Provide the (X, Y) coordinate of the cell's center where the given text is located.  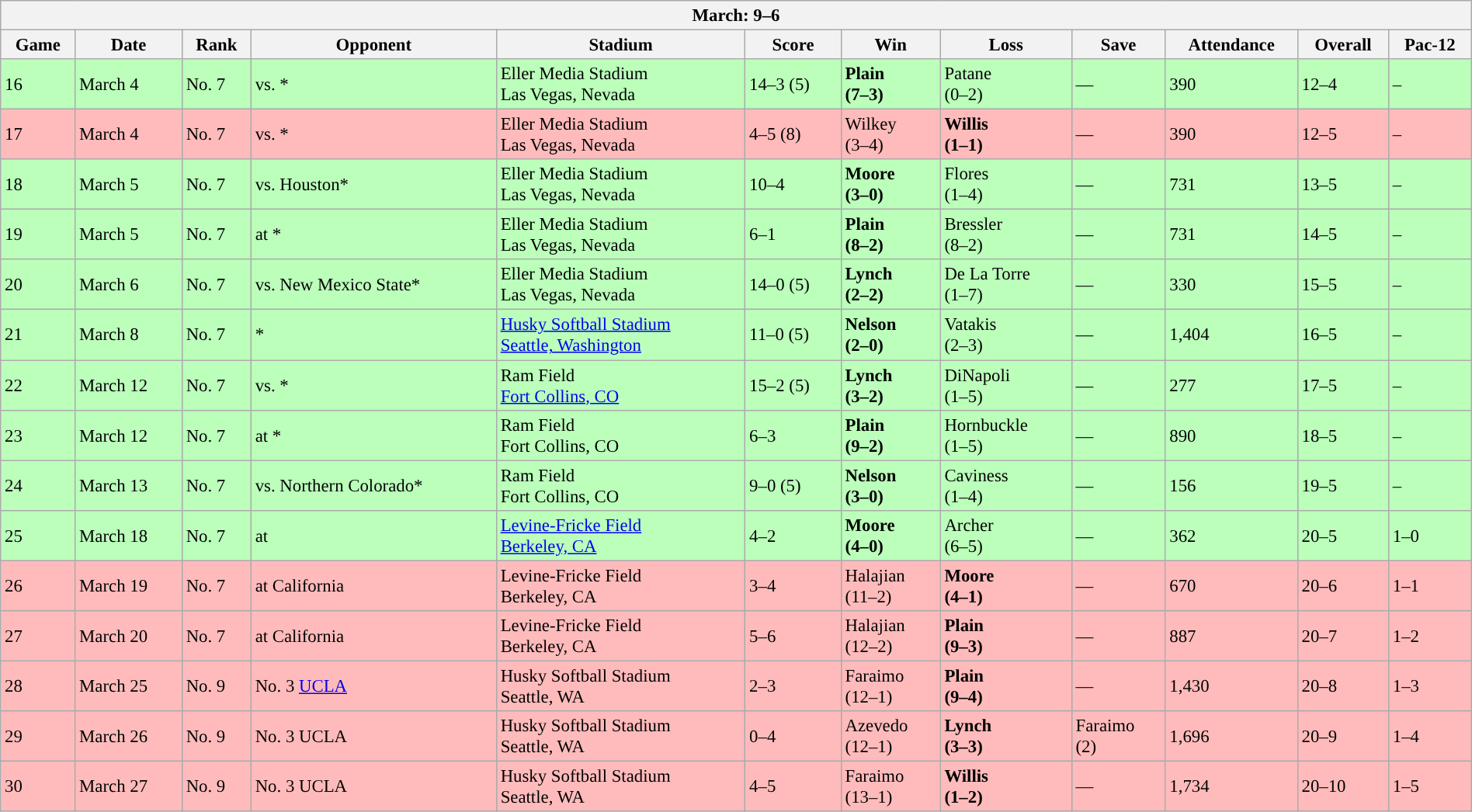
1–4 (1430, 736)
Faraimo(13–1) (890, 786)
18–5 (1343, 435)
Vatakis(2–3) (1006, 335)
4–5 (8) (793, 135)
March 26 (129, 736)
0–4 (793, 736)
26 (38, 585)
* (373, 335)
Plain(7–3) (890, 84)
16–5 (1343, 335)
March 20 (129, 635)
Overall (1343, 44)
Willis(1–1) (1006, 135)
20–6 (1343, 585)
9–0 (5) (793, 486)
March 27 (129, 786)
20–10 (1343, 786)
Archer(6–5) (1006, 536)
29 (38, 736)
Caviness(1–4) (1006, 486)
6–3 (793, 435)
Save (1118, 44)
Lynch(3–3) (1006, 736)
Pac-12 (1430, 44)
15–5 (1343, 284)
20–7 (1343, 635)
1,734 (1231, 786)
vs. Houston* (373, 185)
10–4 (793, 185)
Rank (216, 44)
156 (1231, 486)
1–2 (1430, 635)
DiNapoli(1–5) (1006, 385)
2–3 (793, 686)
Game (38, 44)
16 (38, 84)
14–5 (1343, 234)
Bressler(8–2) (1006, 234)
Faraimo(2) (1118, 736)
12–4 (1343, 84)
20–8 (1343, 686)
330 (1231, 284)
Lynch(2–2) (890, 284)
1,430 (1231, 686)
19–5 (1343, 486)
6–1 (793, 234)
Plain(8–2) (890, 234)
1–3 (1430, 686)
4–5 (793, 786)
Willis(1–2) (1006, 786)
Date (129, 44)
Husky Softball StadiumSeattle, Washington (620, 335)
28 (38, 686)
Azevedo(12–1) (890, 736)
1–1 (1430, 585)
March 19 (129, 585)
Moore(3–0) (890, 185)
20–5 (1343, 536)
Patane(0–2) (1006, 84)
1,404 (1231, 335)
25 (38, 536)
21 (38, 335)
Lynch(3–2) (890, 385)
20–9 (1343, 736)
Plain(9–2) (890, 435)
22 (38, 385)
3–4 (793, 585)
Attendance (1231, 44)
277 (1231, 385)
Opponent (373, 44)
27 (38, 635)
30 (38, 786)
Moore(4–0) (890, 536)
14–3 (5) (793, 84)
5–6 (793, 635)
887 (1231, 635)
362 (1231, 536)
18 (38, 185)
Plain(9–3) (1006, 635)
De La Torre(1–7) (1006, 284)
Plain(9–4) (1006, 686)
Halajian(11–2) (890, 585)
17 (38, 135)
Nelson(3–0) (890, 486)
Halajian(12–2) (890, 635)
Flores(1–4) (1006, 185)
890 (1231, 435)
Win (890, 44)
Score (793, 44)
March 18 (129, 536)
Faraimo(12–1) (890, 686)
March: 9–6 (736, 16)
11–0 (5) (793, 335)
Loss (1006, 44)
March 8 (129, 335)
23 (38, 435)
Moore(4–1) (1006, 585)
Hornbuckle(1–5) (1006, 435)
March 6 (129, 284)
670 (1231, 585)
17–5 (1343, 385)
15–2 (5) (793, 385)
4–2 (793, 536)
12–5 (1343, 135)
1–0 (1430, 536)
vs. Northern Colorado* (373, 486)
1–5 (1430, 786)
March 13 (129, 486)
14–0 (5) (793, 284)
24 (38, 486)
at (373, 536)
Stadium (620, 44)
19 (38, 234)
20 (38, 284)
March 25 (129, 686)
13–5 (1343, 185)
vs. New Mexico State* (373, 284)
Wilkey(3–4) (890, 135)
Nelson(2–0) (890, 335)
1,696 (1231, 736)
